Output the (x, y) coordinate of the center of the cell containing the given text.  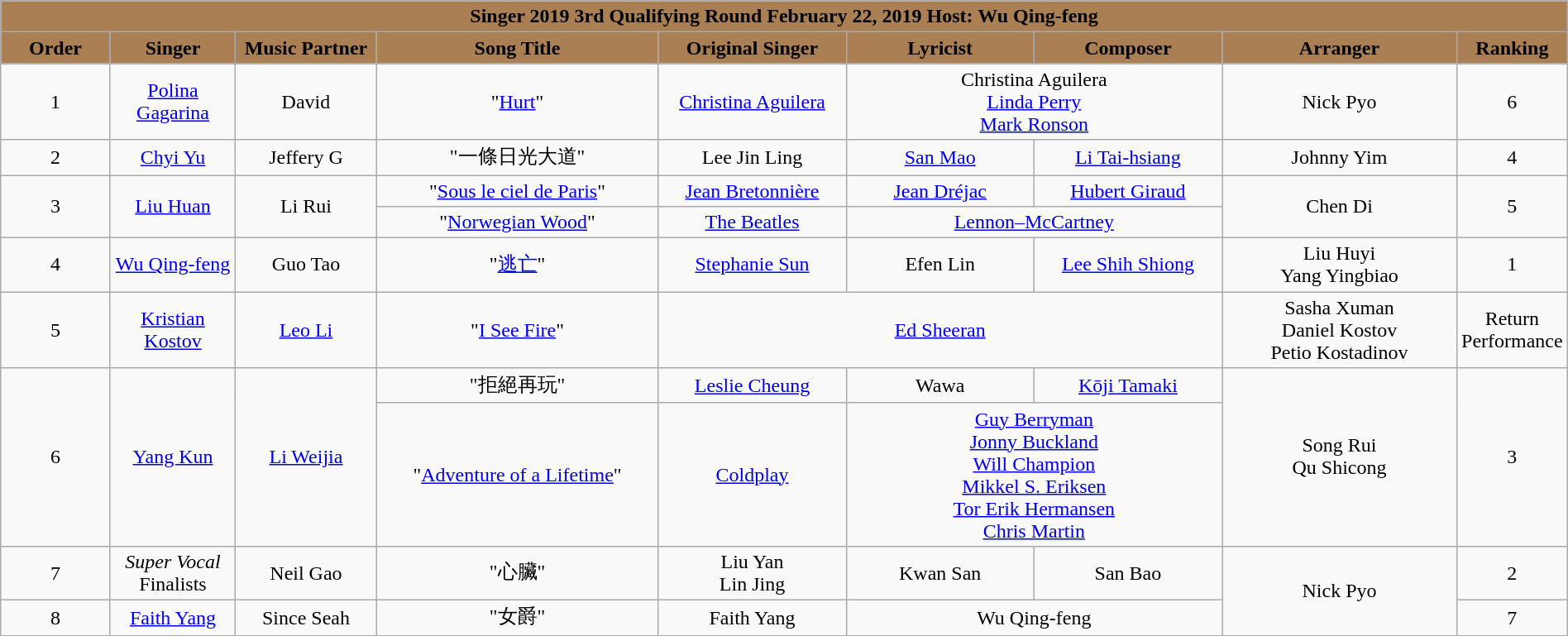
Christina Aguilera (753, 102)
Kwan San (939, 572)
"Sous le ciel de Paris" (518, 191)
Music Partner (306, 48)
Liu Huan (172, 207)
Liu YanLin Jing (753, 572)
Li Tai-hsiang (1128, 157)
Li Rui (306, 207)
Song RuiQu Shicong (1340, 457)
San Bao (1128, 572)
Neil Gao (306, 572)
San Mao (939, 157)
Singer 2019 3rd Qualifying Round February 22, 2019 Host: Wu Qing-feng (784, 17)
Since Seah (306, 617)
Super Vocal Finalists (172, 572)
"心臟" (518, 572)
Jean Bretonnière (753, 191)
Sasha XumanDaniel KostovPetio Kostadinov (1340, 330)
Ranking (1512, 48)
Yang Kun (172, 457)
Coldplay (753, 475)
"Adventure of a Lifetime" (518, 475)
Polina Gagarina (172, 102)
Guy BerrymanJonny BucklandWill ChampionMikkel S. EriksenTor Erik HermansenChris Martin (1034, 475)
"Hurt" (518, 102)
Lee Jin Ling (753, 157)
Kōji Tamaki (1128, 385)
David (306, 102)
Leo Li (306, 330)
Composer (1128, 48)
Christina AguileraLinda PerryMark Ronson (1034, 102)
The Beatles (753, 222)
"Norwegian Wood" (518, 222)
Efen Lin (939, 265)
Order (56, 48)
Jeffery G (306, 157)
Arranger (1340, 48)
Leslie Cheung (753, 385)
Lee Shih Shiong (1128, 265)
Song Title (518, 48)
Lennon–McCartney (1034, 222)
Guo Tao (306, 265)
Lyricist (939, 48)
Liu HuyiYang Yingbiao (1340, 265)
Hubert Giraud (1128, 191)
Stephanie Sun (753, 265)
Kristian Kostov (172, 330)
8 (56, 617)
Johnny Yim (1340, 157)
"I See Fire" (518, 330)
"女爵" (518, 617)
"逃亡" (518, 265)
Jean Dréjac (939, 191)
"拒絕再玩" (518, 385)
Li Weijia (306, 457)
Original Singer (753, 48)
Chyi Yu (172, 157)
Ed Sheeran (940, 330)
Singer (172, 48)
Chen Di (1340, 207)
"一條日光大道" (518, 157)
Return Performance (1512, 330)
Wawa (939, 385)
